Provide the (x, y) coordinate of the cell's center where the given text is located.  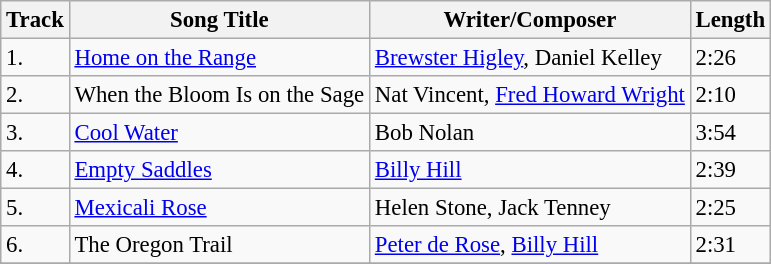
2. (35, 95)
The Oregon Trail (219, 245)
When the Bloom Is on the Sage (219, 95)
Helen Stone, Jack Tenney (530, 208)
Cool Water (219, 133)
5. (35, 208)
2:31 (730, 245)
2:26 (730, 58)
2:10 (730, 95)
2:25 (730, 208)
Billy Hill (530, 170)
Length (730, 20)
Mexicali Rose (219, 208)
Song Title (219, 20)
Home on the Range (219, 58)
6. (35, 245)
Bob Nolan (530, 133)
Writer/Composer (530, 20)
3. (35, 133)
1. (35, 58)
Track (35, 20)
Peter de Rose, Billy Hill (530, 245)
4. (35, 170)
Empty Saddles (219, 170)
2:39 (730, 170)
Nat Vincent, Fred Howard Wright (530, 95)
3:54 (730, 133)
Brewster Higley, Daniel Kelley (530, 58)
